Detect which cell encompasses the target text, then output its (X, Y) center coordinate. 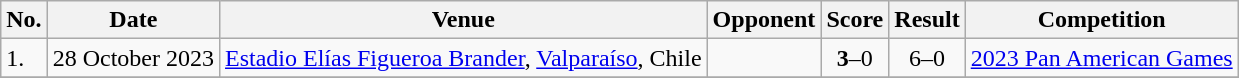
3–0 (855, 58)
1. (24, 58)
28 October 2023 (133, 58)
Venue (464, 20)
Date (133, 20)
Competition (1102, 20)
No. (24, 20)
Estadio Elías Figueroa Brander, Valparaíso, Chile (464, 58)
Result (927, 20)
6–0 (927, 58)
Opponent (764, 20)
Score (855, 20)
2023 Pan American Games (1102, 58)
